Return the (x, y) coordinate for the center point of the cell that contains the specified text.  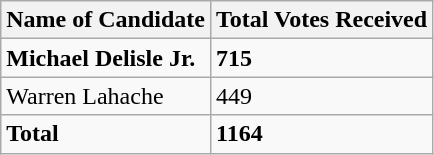
Total Votes Received (321, 20)
1164 (321, 134)
Michael Delisle Jr. (106, 58)
715 (321, 58)
449 (321, 96)
Name of Candidate (106, 20)
Warren Lahache (106, 96)
Total (106, 134)
